Pinpoint the cell where the given text exists, returning its (x, y) midpoint coordinate. 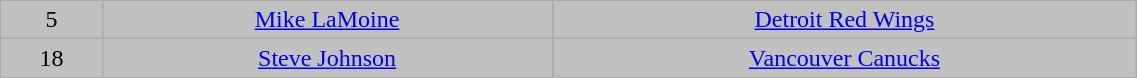
Steve Johnson (327, 58)
Mike LaMoine (327, 20)
Detroit Red Wings (844, 20)
18 (52, 58)
5 (52, 20)
Vancouver Canucks (844, 58)
